Pinpoint the cell where the given text exists, returning its (X, Y) midpoint coordinate. 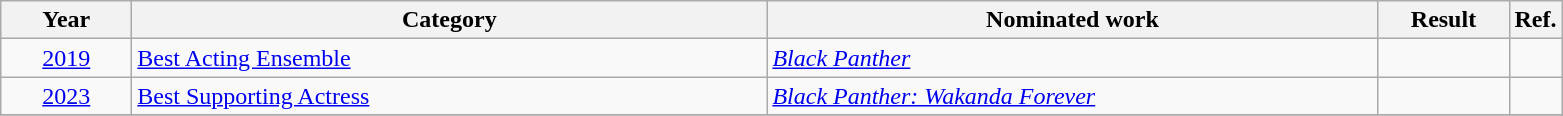
Black Panther (1072, 58)
Ref. (1536, 20)
Best Supporting Actress (450, 96)
Category (450, 20)
Year (66, 20)
2019 (66, 58)
2023 (66, 96)
Result (1444, 20)
Best Acting Ensemble (450, 58)
Nominated work (1072, 20)
Black Panther: Wakanda Forever (1072, 96)
